Output the (x, y) coordinate of the center of the cell containing the given text.  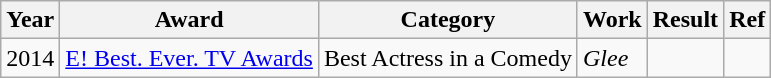
Ref (748, 20)
Result (685, 20)
2014 (30, 58)
Category (448, 20)
Work (612, 20)
E! Best. Ever. TV Awards (190, 58)
Glee (612, 58)
Award (190, 20)
Year (30, 20)
Best Actress in a Comedy (448, 58)
